Return the [x, y] coordinate for the center point of the cell that contains the specified text.  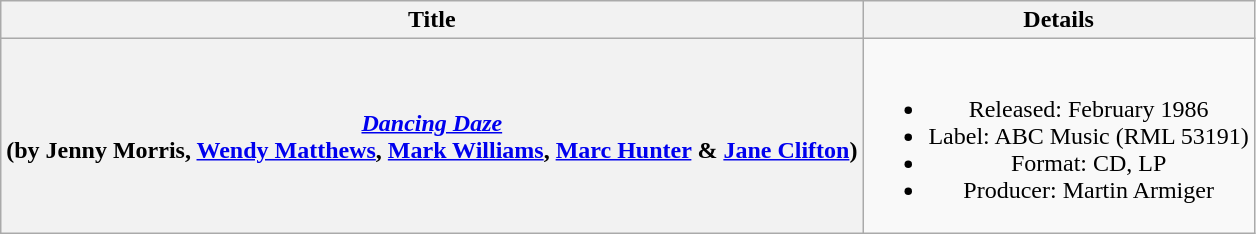
Dancing Daze (by Jenny Morris, Wendy Matthews, Mark Williams, Marc Hunter & Jane Clifton) [432, 136]
Title [432, 20]
Details [1059, 20]
Released: February 1986Label: ABC Music (RML 53191)Format: CD, LPProducer: Martin Armiger [1059, 136]
